Locate the cell with the specified text and output its [x, y] center coordinate. 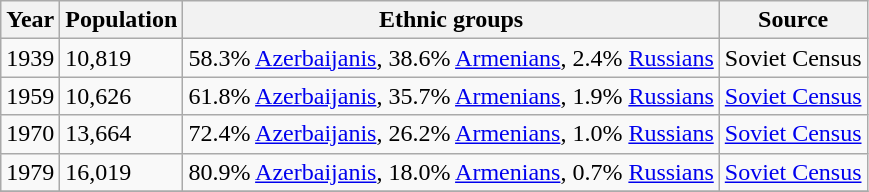
Population [122, 20]
1959 [30, 96]
10,819 [122, 58]
Year [30, 20]
1979 [30, 172]
72.4% Azerbaijanis, 26.2% Armenians, 1.0% Russians [451, 134]
61.8% Azerbaijanis, 35.7% Armenians, 1.9% Russians [451, 96]
13,664 [122, 134]
1939 [30, 58]
58.3% Azerbaijanis, 38.6% Armenians, 2.4% Russians [451, 58]
10,626 [122, 96]
1970 [30, 134]
16,019 [122, 172]
Source [793, 20]
Ethnic groups [451, 20]
80.9% Azerbaijanis, 18.0% Armenians, 0.7% Russians [451, 172]
